From the cell containing the given text, extract its center point as [X, Y] coordinate. 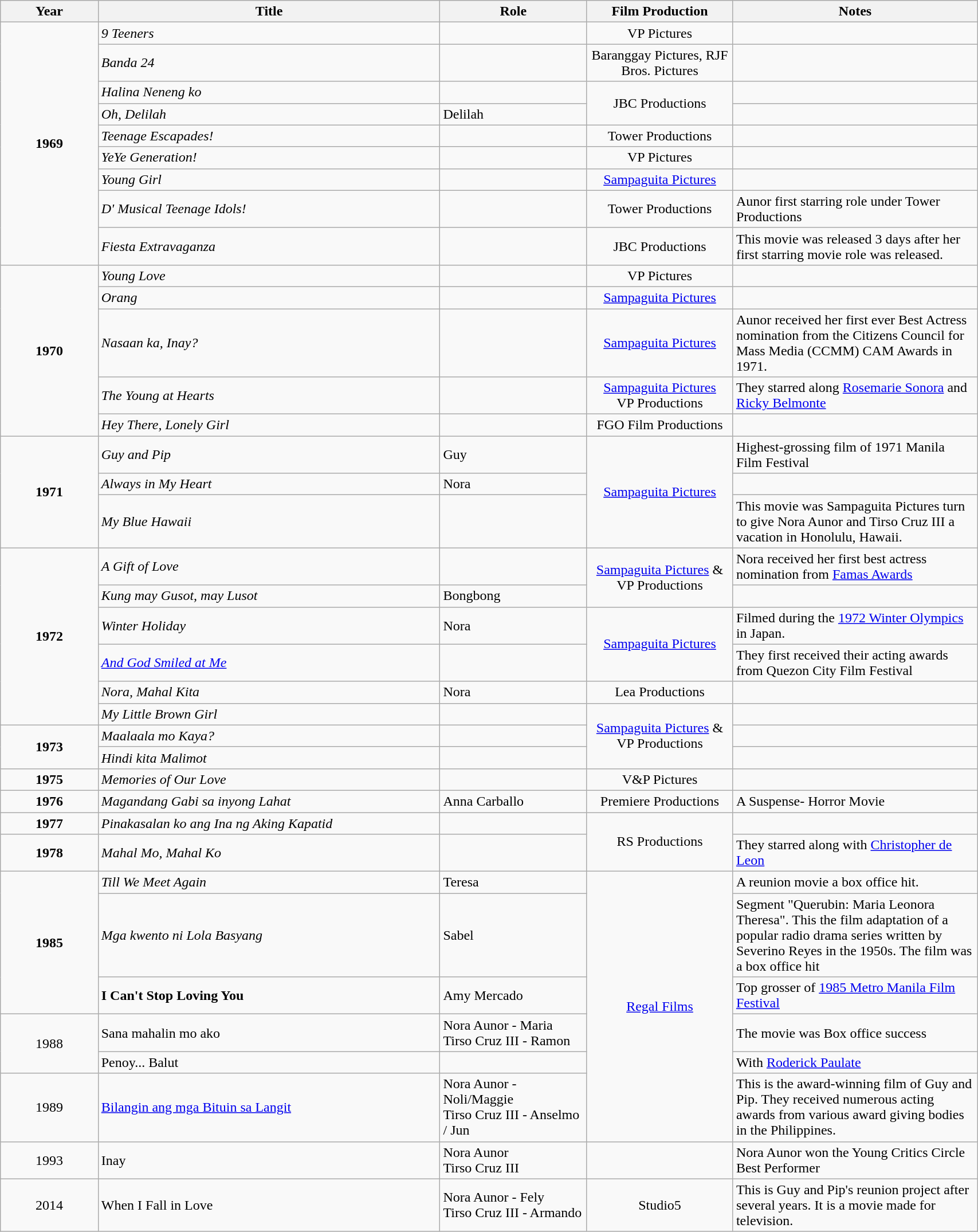
Nora Aunor Tirso Cruz III [513, 1160]
The Young at Hearts [269, 395]
Banda 24 [269, 63]
The movie was Box office success [855, 1033]
9 Teeners [269, 33]
Young Love [269, 276]
Aunor first starring role under Tower Productions [855, 209]
This is Guy and Pip's reunion project after several years. It is a movie made for television. [855, 1205]
Sampaguita PicturesVP Productions [660, 395]
Guy and Pip [269, 455]
1989 [49, 1107]
Role [513, 11]
Regal Films [660, 1006]
Oh, Delilah [269, 114]
Baranggay Pictures, RJF Bros. Pictures [660, 63]
1970 [49, 350]
Studio5 [660, 1205]
Notes [855, 11]
Aunor received her first ever Best Actress nomination from the Citizens Council for Mass Media (CCMM) CAM Awards in 1971. [855, 343]
Top grosser of 1985 Metro Manila Film Festival [855, 996]
Sabel [513, 935]
Memories of Our Love [269, 779]
They starred along with Christopher de Leon [855, 853]
Bongbong [513, 596]
Title [269, 11]
Young Girl [269, 179]
Premiere Productions [660, 801]
1985 [49, 943]
1973 [49, 747]
1972 [49, 636]
FGO Film Productions [660, 425]
1988 [49, 1044]
Year [49, 11]
Mga kwento ni Lola Basyang [269, 935]
Nora Aunor won the Young Critics Circle Best Performer [855, 1160]
Nora Aunor - Maria Tirso Cruz III - Ramon [513, 1033]
Bilangin ang mga Bituin sa Langit [269, 1107]
When I Fall in Love [269, 1205]
Nora Aunor - Fely Tirso Cruz III - Armando [513, 1205]
This is the award-winning film of Guy and Pip. They received numerous acting awards from various award giving bodies in the Philippines. [855, 1107]
Penoy... Balut [269, 1062]
Nora Aunor - Noli/Maggie Tirso Cruz III - Anselmo / Jun [513, 1107]
This movie was released 3 days after her first starring movie role was released. [855, 246]
With Roderick Paulate [855, 1062]
Highest-grossing film of 1971 Manila Film Festival [855, 455]
I Can't Stop Loving You [269, 996]
Always in My Heart [269, 484]
A Suspense- Horror Movie [855, 801]
Guy [513, 455]
Anna Carballo [513, 801]
Halina Neneng ko [269, 92]
1969 [49, 144]
Hindi kita Malimot [269, 758]
Magandang Gabi sa inyong Lahat [269, 801]
V&P Pictures [660, 779]
Delilah [513, 114]
1977 [49, 823]
Film Production [660, 11]
Pinakasalan ko ang Ina ng Aking Kapatid [269, 823]
1978 [49, 853]
My Little Brown Girl [269, 714]
A Gift of Love [269, 566]
1976 [49, 801]
And God Smiled at Me [269, 662]
D' Musical Teenage Idols! [269, 209]
Teenage Escapades! [269, 136]
They first received their acting awards from Quezon City Film Festival [855, 662]
A reunion movie a box office hit. [855, 882]
1971 [49, 492]
Maalaala mo Kaya? [269, 736]
Hey There, Lonely Girl [269, 425]
Teresa [513, 882]
Kung may Gusot, may Lusot [269, 596]
Winter Holiday [269, 626]
Fiesta Extravaganza [269, 246]
Till We Meet Again [269, 882]
Lea Productions [660, 692]
Sana mahalin mo ako [269, 1033]
1975 [49, 779]
My Blue Hawaii [269, 521]
Orang [269, 297]
1993 [49, 1160]
They starred along Rosemarie Sonora and Ricky Belmonte [855, 395]
Filmed during the 1972 Winter Olympics in Japan. [855, 626]
RS Productions [660, 842]
Nora, Mahal Kita [269, 692]
YeYe Generation! [269, 158]
Nasaan ka, Inay? [269, 343]
Amy Mercado [513, 996]
This movie was Sampaguita Pictures turn to give Nora Aunor and Tirso Cruz III a vacation in Honolulu, Hawaii. [855, 521]
Mahal Mo, Mahal Ko [269, 853]
2014 [49, 1205]
Inay [269, 1160]
Nora received her first best actress nomination from Famas Awards [855, 566]
